From the cell containing the given text, extract its center point as (x, y) coordinate. 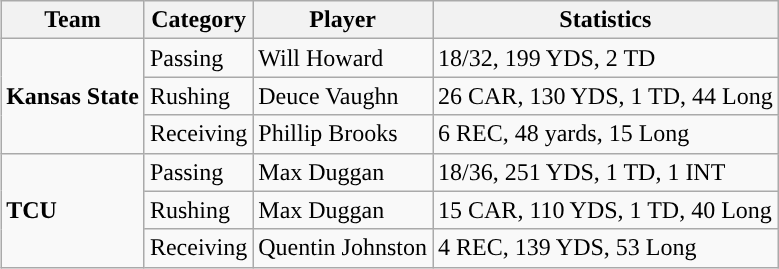
Kansas State (73, 96)
4 REC, 139 YDS, 53 Long (605, 248)
26 CAR, 130 YDS, 1 TD, 44 Long (605, 96)
Deuce Vaughn (343, 96)
TCU (73, 210)
Statistics (605, 20)
Team (73, 20)
18/36, 251 YDS, 1 TD, 1 INT (605, 172)
Player (343, 20)
15 CAR, 110 YDS, 1 TD, 40 Long (605, 210)
6 REC, 48 yards, 15 Long (605, 134)
Will Howard (343, 58)
18/32, 199 YDS, 2 TD (605, 58)
Quentin Johnston (343, 248)
Phillip Brooks (343, 134)
Category (198, 20)
